Return the (X, Y) coordinate for the center point of the cell that contains the specified text.  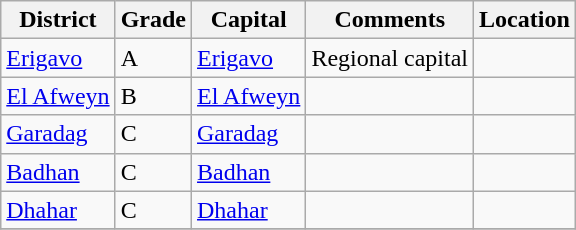
Grade (153, 20)
Location (525, 20)
Comments (390, 20)
Regional capital (390, 58)
B (153, 96)
A (153, 58)
District (58, 20)
Capital (249, 20)
